Identify which cell holds the provided text, then report its (x, y) central coordinate. 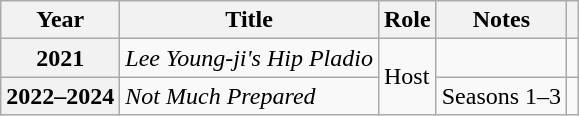
Lee Young-ji's Hip Pladio (250, 58)
Not Much Prepared (250, 96)
2022–2024 (60, 96)
2021 (60, 58)
Seasons 1–3 (501, 96)
Notes (501, 20)
Title (250, 20)
Year (60, 20)
Role (407, 20)
Host (407, 77)
